Output the (x, y) coordinate of the center of the cell containing the given text.  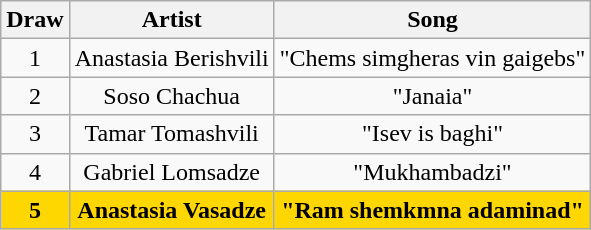
Anastasia Berishvili (172, 58)
"Janaia" (432, 96)
Anastasia Vasadze (172, 210)
Draw (35, 20)
"Isev is baghi" (432, 134)
Song (432, 20)
"Mukhambadzi" (432, 172)
1 (35, 58)
2 (35, 96)
"Ram shemkmna adaminad" (432, 210)
5 (35, 210)
3 (35, 134)
Artist (172, 20)
Tamar Tomashvili (172, 134)
4 (35, 172)
"Chems simgheras vin gaigebs" (432, 58)
Soso Chachua (172, 96)
Gabriel Lomsadze (172, 172)
